Extract the [X, Y] coordinate from the center of the cell holding the provided text.  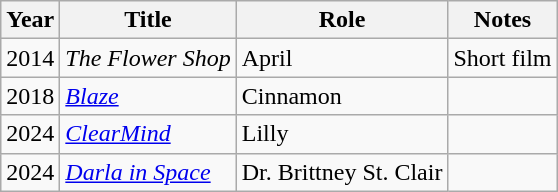
ClearMind [148, 134]
Title [148, 20]
Cinnamon [342, 96]
April [342, 58]
Dr. Brittney St. Clair [342, 172]
2018 [30, 96]
Notes [502, 20]
Role [342, 20]
Blaze [148, 96]
Darla in Space [148, 172]
Short film [502, 58]
Year [30, 20]
Lilly [342, 134]
The Flower Shop [148, 58]
2014 [30, 58]
